Locate the cell with the specified text and output its (x, y) center coordinate. 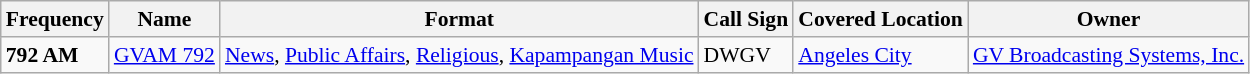
792 AM (55, 55)
Name (164, 19)
Format (460, 19)
Angeles City (880, 55)
Call Sign (746, 19)
Frequency (55, 19)
Covered Location (880, 19)
GVAM 792 (164, 55)
GV Broadcasting Systems, Inc. (1108, 55)
Owner (1108, 19)
News, Public Affairs, Religious, Kapampangan Music (460, 55)
DWGV (746, 55)
